From the cell containing the given text, extract its center point as (X, Y) coordinate. 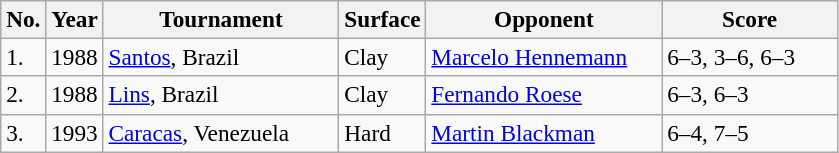
3. (24, 133)
Year (74, 19)
Fernando Roese (544, 95)
Surface (382, 19)
Martin Blackman (544, 133)
Caracas, Venezuela (221, 133)
1993 (74, 133)
Marcelo Hennemann (544, 57)
Score (750, 19)
2. (24, 95)
Opponent (544, 19)
Lins, Brazil (221, 95)
6–3, 3–6, 6–3 (750, 57)
Santos, Brazil (221, 57)
Hard (382, 133)
6–4, 7–5 (750, 133)
No. (24, 19)
6–3, 6–3 (750, 95)
1. (24, 57)
Tournament (221, 19)
